Output the [X, Y] coordinate of the center of the cell containing the given text.  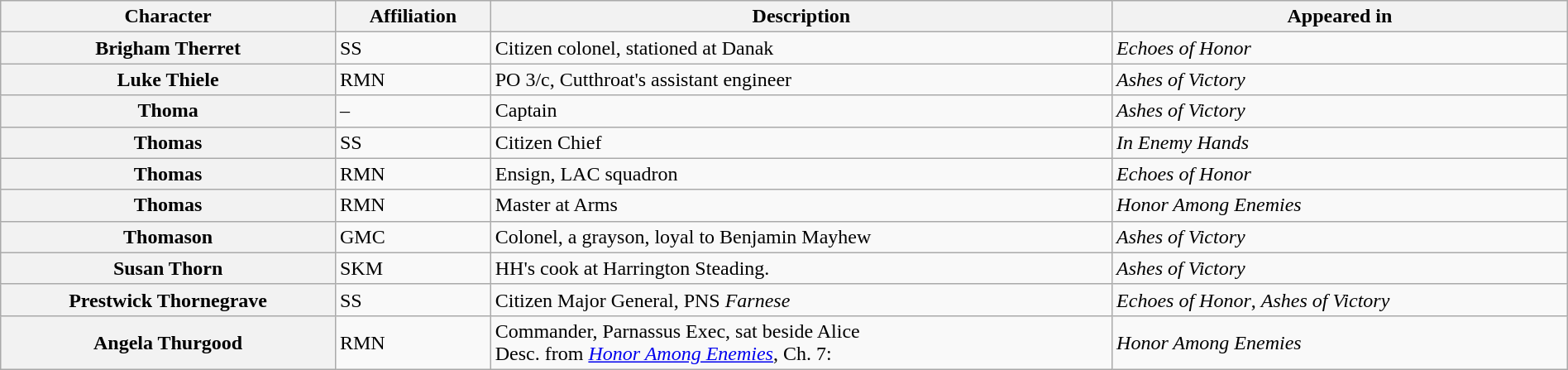
Master at Arms [801, 205]
Appeared in [1340, 17]
Angela Thurgood [169, 343]
Citizen Chief [801, 142]
Citizen colonel, stationed at Danak [801, 48]
Susan Thorn [169, 268]
GMC [413, 237]
HH's cook at Harrington Steading. [801, 268]
Prestwick Thornegrave [169, 300]
Captain [801, 111]
– [413, 111]
In Enemy Hands [1340, 142]
Commander, Parnassus Exec, sat beside AliceDesc. from Honor Among Enemies, Ch. 7: [801, 343]
Brigham Therret [169, 48]
Echoes of Honor, Ashes of Victory [1340, 300]
Thoma [169, 111]
Thomason [169, 237]
Citizen Major General, PNS Farnese [801, 300]
Character [169, 17]
Colonel, a grayson, loyal to Benjamin Mayhew [801, 237]
SKM [413, 268]
Description [801, 17]
Affiliation [413, 17]
Luke Thiele [169, 79]
Ensign, LAC squadron [801, 174]
PO 3/c, Cutthroat's assistant engineer [801, 79]
